For the text-containing cell, return its midpoint in [x, y] coordinate format. 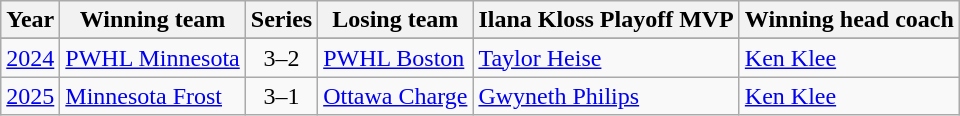
Ilana Kloss Playoff MVP [606, 20]
Winning head coach [849, 20]
Series [281, 20]
3–1 [281, 96]
PWHL Minnesota [152, 58]
2025 [30, 96]
Winning team [152, 20]
Losing team [396, 20]
2024 [30, 58]
Taylor Heise [606, 58]
3–2 [281, 58]
Gwyneth Philips [606, 96]
PWHL Boston [396, 58]
Year [30, 20]
Ottawa Charge [396, 96]
Minnesota Frost [152, 96]
